Return [x, y] of the center of cell containing provided text 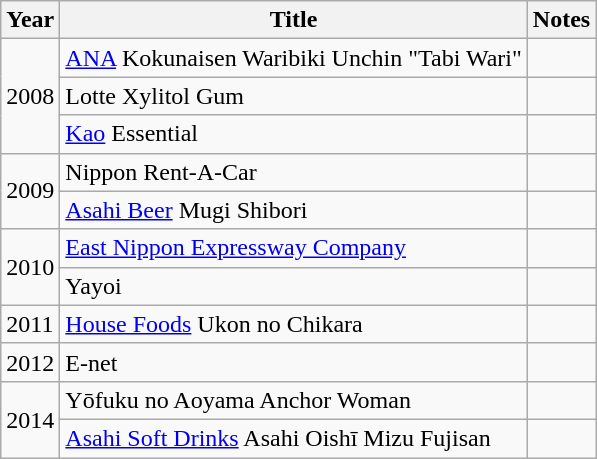
Asahi Beer Mugi Shibori [294, 210]
Lotte Xylitol Gum [294, 96]
Title [294, 20]
Yōfuku no Aoyama Anchor Woman [294, 400]
East Nippon Expressway Company [294, 248]
Nippon Rent-A-Car [294, 172]
Year [30, 20]
2012 [30, 362]
Asahi Soft Drinks Asahi Oishī Mizu Fujisan [294, 438]
Kao Essential [294, 134]
2010 [30, 267]
2014 [30, 419]
E-net [294, 362]
House Foods Ukon no Chikara [294, 324]
2011 [30, 324]
Notes [561, 20]
Yayoi [294, 286]
2008 [30, 96]
2009 [30, 191]
ANA Kokunaisen Waribiki Unchin "Tabi Wari" [294, 58]
